For the text-containing cell, return its midpoint in (X, Y) coordinate format. 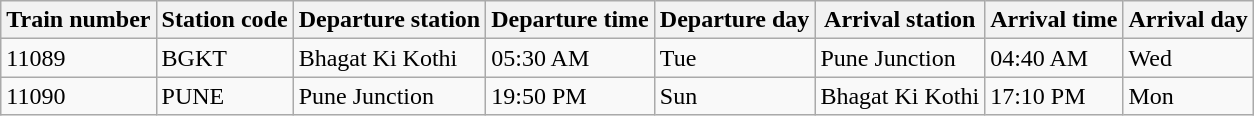
Train number (78, 20)
11089 (78, 58)
PUNE (224, 96)
Station code (224, 20)
Arrival time (1054, 20)
11090 (78, 96)
Departure time (570, 20)
05:30 AM (570, 58)
Wed (1188, 58)
Sun (734, 96)
17:10 PM (1054, 96)
Departure station (390, 20)
Departure day (734, 20)
Tue (734, 58)
Arrival station (900, 20)
19:50 PM (570, 96)
Arrival day (1188, 20)
Mon (1188, 96)
04:40 AM (1054, 58)
BGKT (224, 58)
